Provide the [X, Y] coordinate of the cell's center where the given text is located.  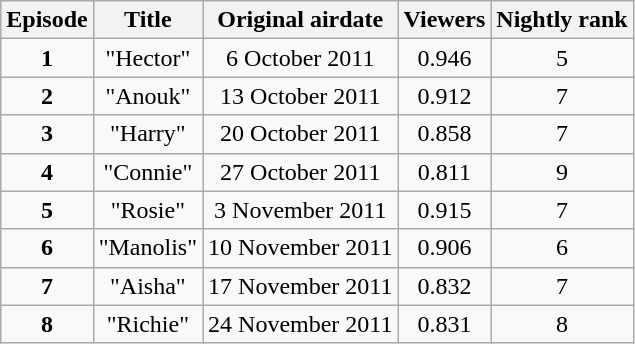
Episode [47, 20]
"Hector" [148, 58]
0.906 [444, 248]
4 [47, 172]
"Harry" [148, 134]
27 October 2011 [300, 172]
17 November 2011 [300, 286]
1 [47, 58]
"Aisha" [148, 286]
0.858 [444, 134]
24 November 2011 [300, 324]
0.915 [444, 210]
"Rosie" [148, 210]
"Connie" [148, 172]
0.811 [444, 172]
Nightly rank [562, 20]
0.946 [444, 58]
6 October 2011 [300, 58]
13 October 2011 [300, 96]
3 November 2011 [300, 210]
3 [47, 134]
0.831 [444, 324]
"Anouk" [148, 96]
Original airdate [300, 20]
Viewers [444, 20]
0.832 [444, 286]
2 [47, 96]
Title [148, 20]
10 November 2011 [300, 248]
"Richie" [148, 324]
0.912 [444, 96]
9 [562, 172]
"Manolis" [148, 248]
20 October 2011 [300, 134]
